Search for the cell housing the specified text and yield its (x, y) center coordinate. 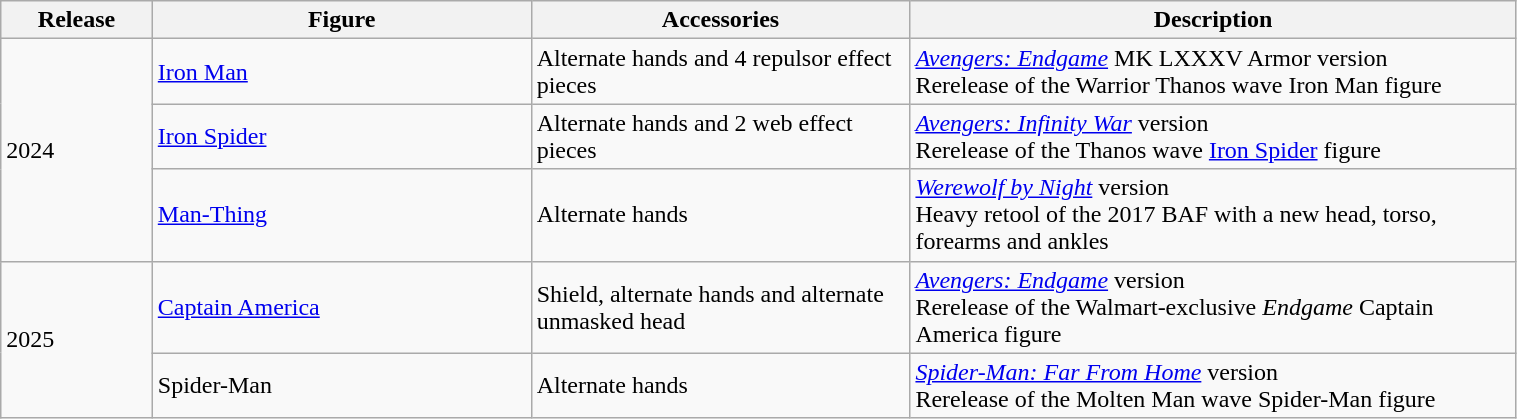
Avengers: Endgame versionRerelease of the Walmart-exclusive Endgame Captain America figure (1213, 307)
Werewolf by Night versionHeavy retool of the 2017 BAF with a new head, torso, forearms and ankles (1213, 215)
2025 (77, 340)
Captain America (342, 307)
Alternate hands and 4 repulsor effect pieces (720, 72)
Iron Man (342, 72)
Man-Thing (342, 215)
Accessories (720, 20)
Figure (342, 20)
2024 (77, 150)
Release (77, 20)
Iron Spider (342, 136)
Avengers: Infinity War versionRerelease of the Thanos wave Iron Spider figure (1213, 136)
Spider-Man: Far From Home versionRerelease of the Molten Man wave Spider-Man figure (1213, 386)
Shield, alternate hands and alternate unmasked head (720, 307)
Alternate hands and 2 web effect pieces (720, 136)
Spider-Man (342, 386)
Description (1213, 20)
Avengers: Endgame MK LXXXV Armor versionRerelease of the Warrior Thanos wave Iron Man figure (1213, 72)
